Provide the (x, y) coordinate of the cell's center where the given text is located.  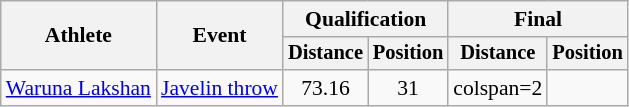
Final (538, 19)
31 (408, 88)
Qualification (366, 19)
Event (220, 36)
73.16 (326, 88)
Javelin throw (220, 88)
colspan=2 (498, 88)
Athlete (78, 36)
Waruna Lakshan (78, 88)
